Detect which cell encompasses the target text, then output its [x, y] center coordinate. 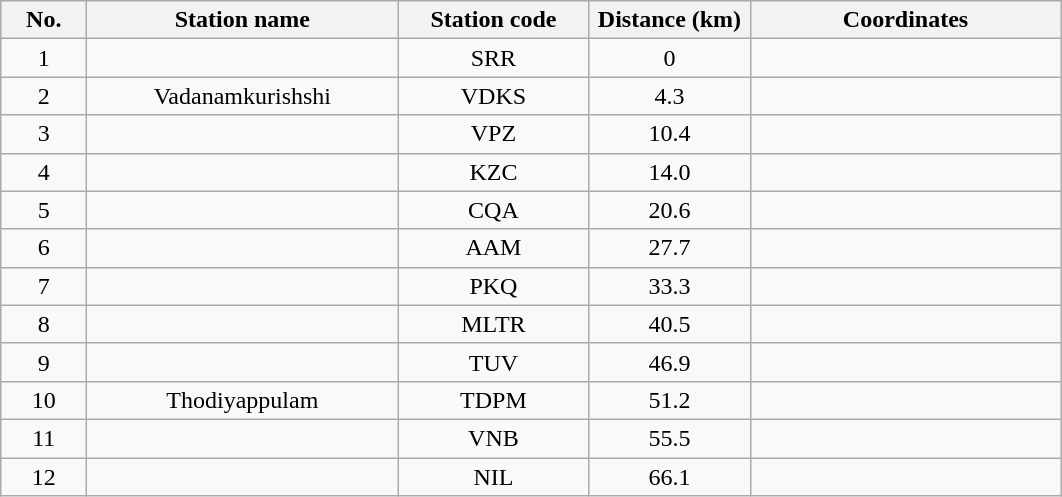
55.5 [670, 438]
PKQ [494, 286]
11 [44, 438]
Vadanamkurishshi [242, 96]
40.5 [670, 324]
6 [44, 248]
VPZ [494, 134]
VDKS [494, 96]
CQA [494, 210]
AAM [494, 248]
TDPM [494, 400]
27.7 [670, 248]
TUV [494, 362]
No. [44, 20]
NIL [494, 477]
3 [44, 134]
1 [44, 58]
12 [44, 477]
5 [44, 210]
66.1 [670, 477]
10.4 [670, 134]
7 [44, 286]
33.3 [670, 286]
14.0 [670, 172]
Station code [494, 20]
4.3 [670, 96]
VNB [494, 438]
MLTR [494, 324]
SRR [494, 58]
Coordinates [906, 20]
8 [44, 324]
2 [44, 96]
KZC [494, 172]
10 [44, 400]
Station name [242, 20]
51.2 [670, 400]
20.6 [670, 210]
Thodiyappulam [242, 400]
46.9 [670, 362]
4 [44, 172]
0 [670, 58]
9 [44, 362]
Distance (km) [670, 20]
